Capture the cell that displays the provided text and extract its (x, y) central coordinate. 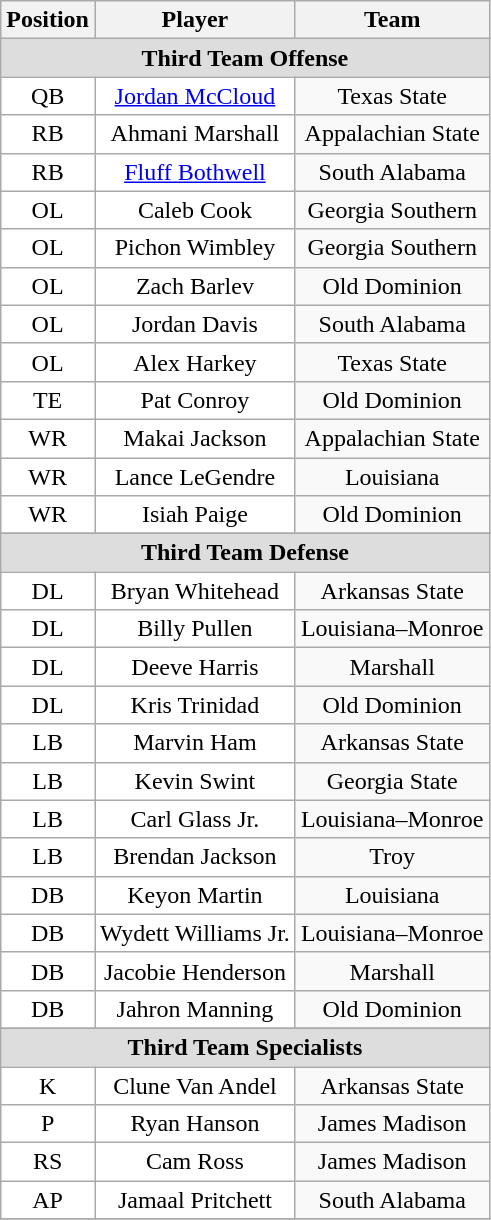
Billy Pullen (194, 629)
Kevin Swint (194, 781)
Jordan Davis (194, 324)
Keyon Martin (194, 895)
Kris Trinidad (194, 705)
RS (48, 1162)
Jordan McCloud (194, 96)
Georgia State (392, 781)
Alex Harkey (194, 362)
Zach Barlev (194, 286)
QB (48, 96)
Cam Ross (194, 1162)
TE (48, 400)
Isiah Paige (194, 515)
Brendan Jackson (194, 857)
Troy (392, 857)
Position (48, 20)
Caleb Cook (194, 210)
Jahron Manning (194, 1009)
Carl Glass Jr. (194, 819)
Team (392, 20)
Pichon Wimbley (194, 248)
Jacobie Henderson (194, 971)
Third Team Defense (245, 553)
Clune Van Andel (194, 1085)
Deeve Harris (194, 667)
Jamaal Pritchett (194, 1200)
Third Team Specialists (245, 1047)
Wydett Williams Jr. (194, 933)
AP (48, 1200)
Ahmani Marshall (194, 134)
Third Team Offense (245, 58)
Player (194, 20)
Fluff Bothwell (194, 172)
Bryan Whitehead (194, 591)
Makai Jackson (194, 438)
P (48, 1124)
Marvin Ham (194, 743)
Pat Conroy (194, 400)
Ryan Hanson (194, 1124)
Lance LeGendre (194, 477)
K (48, 1085)
